For the text-containing cell, return its midpoint in [x, y] coordinate format. 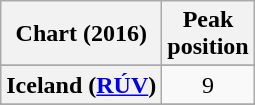
Peakposition [208, 34]
Iceland (RÚV) [82, 85]
Chart (2016) [82, 34]
9 [208, 85]
